Scan for the cell matching the given text and deliver its (X, Y) coordinate at center. 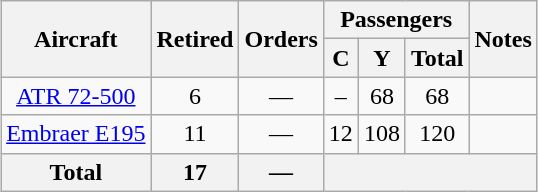
Retired (195, 39)
Notes (503, 39)
Aircraft (76, 39)
– (340, 96)
120 (437, 134)
C (340, 58)
ATR 72-500 (76, 96)
17 (195, 172)
108 (382, 134)
Orders (281, 39)
Passengers (396, 20)
Y (382, 58)
11 (195, 134)
Embraer E195 (76, 134)
6 (195, 96)
12 (340, 134)
